Locate the cell with the specified text and output its [x, y] center coordinate. 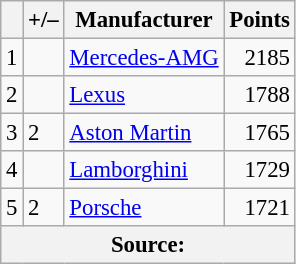
3 [12, 133]
1788 [260, 95]
1729 [260, 170]
2185 [260, 58]
Lexus [144, 95]
Source: [148, 245]
1765 [260, 133]
Points [260, 20]
4 [12, 170]
1 [12, 58]
Lamborghini [144, 170]
Manufacturer [144, 20]
Aston Martin [144, 133]
Mercedes-AMG [144, 58]
+/– [44, 20]
Porsche [144, 208]
5 [12, 208]
1721 [260, 208]
